Pinpoint the cell where the given text exists, returning its (X, Y) midpoint coordinate. 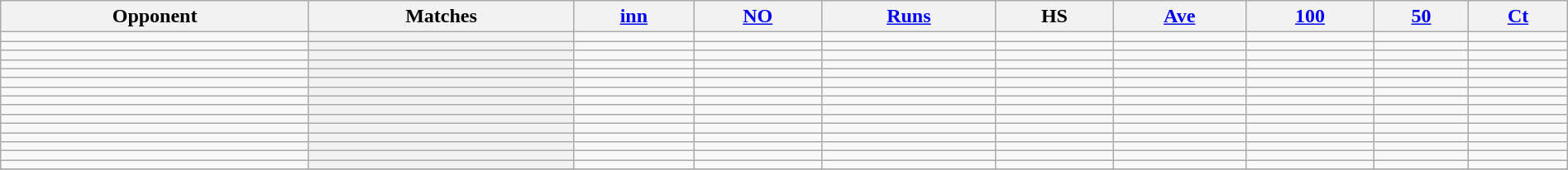
50 (1421, 17)
Ave (1179, 17)
NO (758, 17)
Matches (441, 17)
HS (1054, 17)
100 (1310, 17)
Runs (908, 17)
inn (634, 17)
Opponent (155, 17)
Ct (1518, 17)
